Output the [X, Y] coordinate of the center of the cell containing the given text.  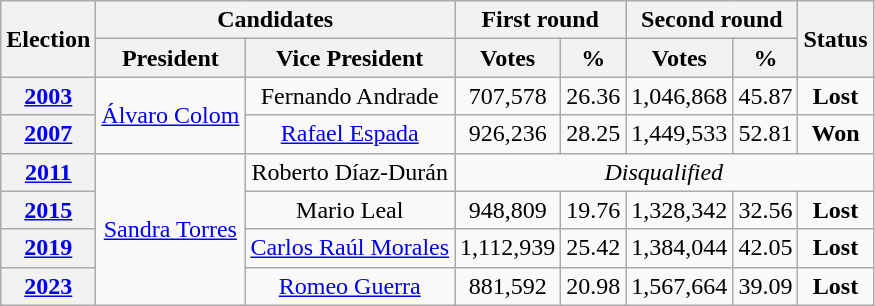
Second round [712, 20]
Mario Leal [350, 210]
Election [48, 39]
1,112,939 [508, 248]
1,449,533 [680, 134]
Carlos Raúl Morales [350, 248]
948,809 [508, 210]
1,046,868 [680, 96]
2023 [48, 286]
Status [836, 39]
26.36 [594, 96]
Rafael Espada [350, 134]
926,236 [508, 134]
Sandra Torres [170, 229]
2015 [48, 210]
Disqualified [664, 172]
2003 [48, 96]
19.76 [594, 210]
Vice President [350, 58]
2019 [48, 248]
28.25 [594, 134]
Álvaro Colom [170, 115]
President [170, 58]
42.05 [766, 248]
Fernando Andrade [350, 96]
Candidates [276, 20]
1,384,044 [680, 248]
2011 [48, 172]
45.87 [766, 96]
25.42 [594, 248]
1,567,664 [680, 286]
881,592 [508, 286]
32.56 [766, 210]
707,578 [508, 96]
2007 [48, 134]
52.81 [766, 134]
First round [540, 20]
Won [836, 134]
Roberto Díaz-Durán [350, 172]
20.98 [594, 286]
39.09 [766, 286]
1,328,342 [680, 210]
Romeo Guerra [350, 286]
